From the cell containing the given text, extract its center point as [X, Y] coordinate. 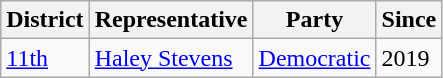
Representative [171, 20]
11th [45, 58]
Party [314, 20]
2019 [409, 58]
District [45, 20]
Since [409, 20]
Democratic [314, 58]
Haley Stevens [171, 58]
